Output the (X, Y) coordinate of the center of the cell containing the given text.  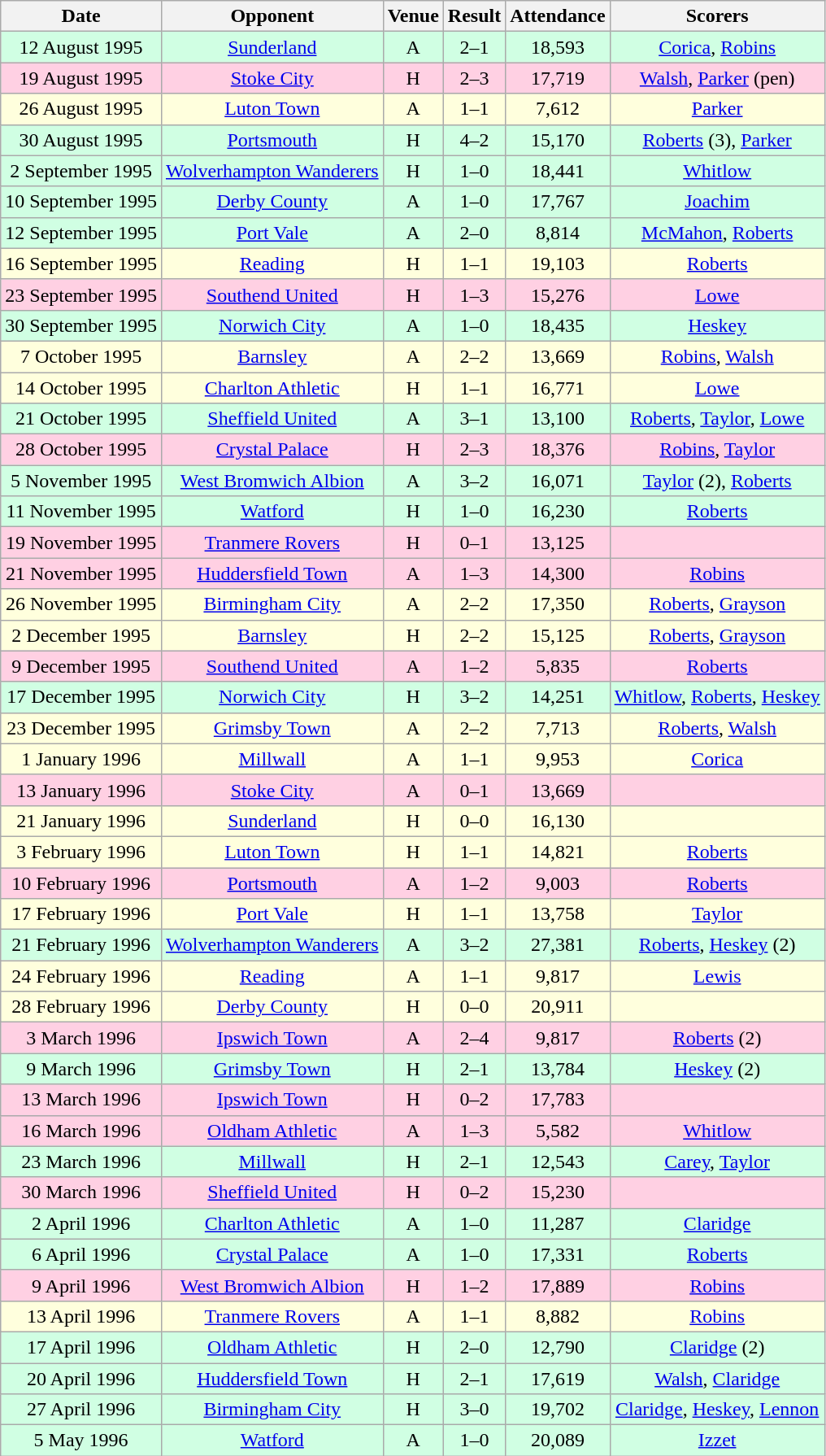
Corica (717, 759)
9,953 (558, 759)
19,702 (558, 1410)
2 April 1996 (81, 1223)
17 December 1995 (81, 697)
30 March 1996 (81, 1192)
15,276 (558, 294)
2 September 1995 (81, 171)
13 March 1996 (81, 1100)
15,125 (558, 635)
Robins, Walsh (717, 356)
6 April 1996 (81, 1254)
18,376 (558, 450)
Claridge (2) (717, 1347)
21 February 1996 (81, 945)
21 October 1995 (81, 419)
17 April 1996 (81, 1347)
1 January 1996 (81, 759)
17,889 (558, 1285)
10 September 1995 (81, 202)
Robins, Taylor (717, 450)
Scorers (717, 16)
30 September 1995 (81, 325)
3 March 1996 (81, 1038)
Whitlow, Roberts, Heskey (717, 697)
13,784 (558, 1069)
Joachim (717, 202)
Heskey (717, 325)
20 April 1996 (81, 1379)
14,300 (558, 573)
17,350 (558, 604)
9 March 1996 (81, 1069)
McMahon, Roberts (717, 233)
Date (81, 16)
13,100 (558, 419)
20,911 (558, 1007)
23 September 1995 (81, 294)
Izzet (717, 1441)
16,771 (558, 388)
9 December 1995 (81, 666)
13 January 1996 (81, 790)
2 December 1995 (81, 635)
13 April 1996 (81, 1316)
16 September 1995 (81, 264)
Parker (717, 109)
Walsh, Claridge (717, 1379)
Taylor (2), Roberts (717, 481)
Attendance (558, 16)
17 February 1996 (81, 914)
3–1 (474, 419)
Roberts, Walsh (717, 728)
16 March 1996 (81, 1131)
19,103 (558, 264)
17,783 (558, 1100)
Carey, Taylor (717, 1162)
12 August 1995 (81, 47)
8,882 (558, 1316)
Taylor (717, 914)
12,543 (558, 1162)
17,619 (558, 1379)
17,719 (558, 78)
12 September 1995 (81, 233)
14,251 (558, 697)
Roberts, Taylor, Lowe (717, 419)
19 August 1995 (81, 78)
13,758 (558, 914)
Roberts (3), Parker (717, 140)
Venue (413, 16)
5,835 (558, 666)
3 February 1996 (81, 852)
13,125 (558, 543)
26 November 1995 (81, 604)
27 April 1996 (81, 1410)
14 October 1995 (81, 388)
21 January 1996 (81, 821)
8,814 (558, 233)
16,130 (558, 821)
Walsh, Parker (pen) (717, 78)
30 August 1995 (81, 140)
21 November 1995 (81, 573)
16,071 (558, 481)
5 November 1995 (81, 481)
15,170 (558, 140)
23 December 1995 (81, 728)
11,287 (558, 1223)
Roberts, Heskey (2) (717, 945)
Corica, Robins (717, 47)
17,331 (558, 1254)
Claridge (717, 1223)
9 April 1996 (81, 1285)
Opponent (272, 16)
4–2 (474, 140)
7 October 1995 (81, 356)
26 August 1995 (81, 109)
Lewis (717, 976)
3–0 (474, 1410)
9,003 (558, 883)
18,593 (558, 47)
7,713 (558, 728)
23 March 1996 (81, 1162)
16,230 (558, 512)
Result (474, 16)
20,089 (558, 1441)
Roberts (2) (717, 1038)
24 February 1996 (81, 976)
18,435 (558, 325)
15,230 (558, 1192)
12,790 (558, 1347)
11 November 1995 (81, 512)
5,582 (558, 1131)
7,612 (558, 109)
28 February 1996 (81, 1007)
2–4 (474, 1038)
18,441 (558, 171)
5 May 1996 (81, 1441)
17,767 (558, 202)
Heskey (2) (717, 1069)
19 November 1995 (81, 543)
Claridge, Heskey, Lennon (717, 1410)
10 February 1996 (81, 883)
14,821 (558, 852)
27,381 (558, 945)
28 October 1995 (81, 450)
